Detect which cell encompasses the target text, then output its [X, Y] center coordinate. 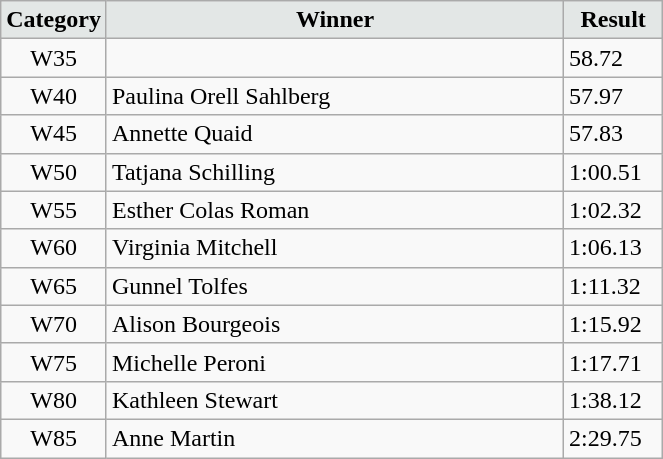
1:06.13 [614, 248]
Michelle Peroni [334, 362]
Result [614, 20]
Tatjana Schilling [334, 172]
W85 [54, 438]
1:00.51 [614, 172]
W45 [54, 134]
Annette Quaid [334, 134]
Gunnel Tolfes [334, 286]
1:11.32 [614, 286]
W65 [54, 286]
Paulina Orell Sahlberg [334, 96]
Kathleen Stewart [334, 400]
W70 [54, 324]
Winner [334, 20]
1:02.32 [614, 210]
1:15.92 [614, 324]
Alison Bourgeois [334, 324]
Esther Colas Roman [334, 210]
W55 [54, 210]
57.83 [614, 134]
W50 [54, 172]
Category [54, 20]
2:29.75 [614, 438]
W35 [54, 58]
57.97 [614, 96]
W75 [54, 362]
W80 [54, 400]
1:17.71 [614, 362]
1:38.12 [614, 400]
Anne Martin [334, 438]
Virginia Mitchell [334, 248]
W60 [54, 248]
58.72 [614, 58]
W40 [54, 96]
